Determine the (X, Y) coordinate at the center of the cell enclosing the given text.  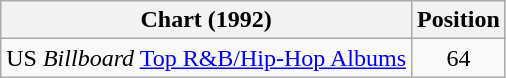
64 (459, 58)
Position (459, 20)
US Billboard Top R&B/Hip-Hop Albums (206, 58)
Chart (1992) (206, 20)
